For the text-containing cell, return its midpoint in [x, y] coordinate format. 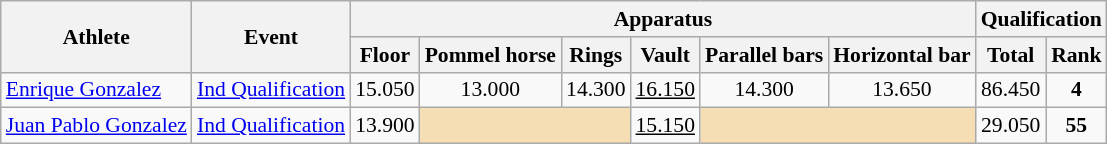
Enrique Gonzalez [96, 90]
Qualification [1042, 19]
15.050 [384, 90]
86.450 [1011, 90]
13.650 [902, 90]
Juan Pablo Gonzalez [96, 126]
Total [1011, 55]
Rank [1076, 55]
13.900 [384, 126]
Parallel bars [764, 55]
16.150 [666, 90]
15.150 [666, 126]
13.000 [490, 90]
Pommel horse [490, 55]
Vault [666, 55]
Athlete [96, 36]
Apparatus [663, 19]
Horizontal bar [902, 55]
Event [271, 36]
4 [1076, 90]
Floor [384, 55]
55 [1076, 126]
29.050 [1011, 126]
Rings [596, 55]
